Output the (x, y) coordinate of the center of the cell containing the given text.  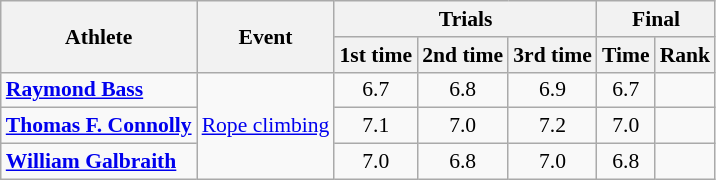
William Galbraith (99, 162)
1st time (376, 55)
Final (656, 19)
Rank (686, 55)
7.2 (552, 126)
Time (626, 55)
Thomas F. Connolly (99, 126)
3rd time (552, 55)
Trials (465, 19)
2nd time (462, 55)
Rope climbing (266, 126)
Event (266, 36)
6.9 (552, 90)
Raymond Bass (99, 90)
Athlete (99, 36)
7.1 (376, 126)
